For the text-containing cell, return its midpoint in [X, Y] coordinate format. 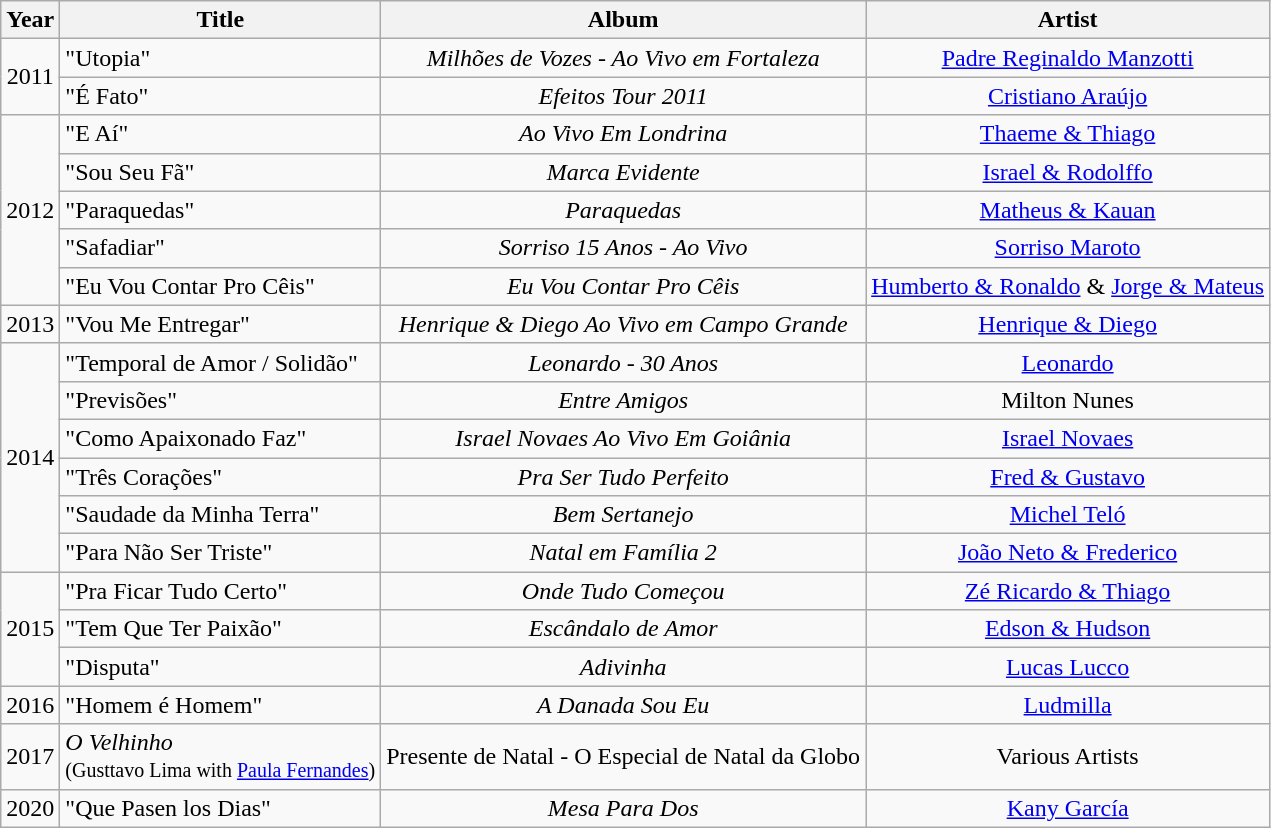
Pra Ser Tudo Perfeito [624, 477]
Eu Vou Contar Pro Cêis [624, 286]
"Homem é Homem" [220, 705]
"Tem Que Ter Paixão" [220, 629]
"Disputa" [220, 667]
Israel & Rodolffo [1068, 172]
Album [624, 20]
2013 [30, 324]
"Eu Vou Contar Pro Cêis" [220, 286]
Various Artists [1068, 756]
Marca Evidente [624, 172]
"Utopia" [220, 58]
"E Aí" [220, 134]
Artist [1068, 20]
A Danada Sou Eu [624, 705]
"Três Corações" [220, 477]
"Para Não Ser Triste" [220, 553]
O Velhinho (Gusttavo Lima with Paula Fernandes) [220, 756]
"Previsões" [220, 400]
Israel Novaes Ao Vivo Em Goiânia [624, 438]
"É Fato" [220, 96]
Lucas Lucco [1068, 667]
Milton Nunes [1068, 400]
Natal em Família 2 [624, 553]
João Neto & Frederico [1068, 553]
Milhões de Vozes - Ao Vivo em Fortaleza [624, 58]
2016 [30, 705]
"Como Apaixonado Faz" [220, 438]
2015 [30, 629]
Onde Tudo Começou [624, 591]
Sorriso 15 Anos - Ao Vivo [624, 248]
Ludmilla [1068, 705]
2017 [30, 756]
2011 [30, 77]
"Safadiar" [220, 248]
Padre Reginaldo Manzotti [1068, 58]
Leonardo - 30 Anos [624, 362]
"Que Pasen los Dias" [220, 808]
Leonardo [1068, 362]
2012 [30, 210]
Michel Teló [1068, 515]
Fred & Gustavo [1068, 477]
Paraquedas [624, 210]
Efeitos Tour 2011 [624, 96]
"Temporal de Amor / Solidão" [220, 362]
Entre Amigos [624, 400]
Kany García [1068, 808]
2020 [30, 808]
Humberto & Ronaldo & Jorge & Mateus [1068, 286]
Sorriso Maroto [1068, 248]
Year [30, 20]
2014 [30, 457]
Thaeme & Thiago [1068, 134]
Henrique & Diego [1068, 324]
"Vou Me Entregar" [220, 324]
"Saudade da Minha Terra" [220, 515]
Title [220, 20]
Cristiano Araújo [1068, 96]
Presente de Natal - O Especial de Natal da Globo [624, 756]
Zé Ricardo & Thiago [1068, 591]
Henrique & Diego Ao Vivo em Campo Grande [624, 324]
Bem Sertanejo [624, 515]
Matheus & Kauan [1068, 210]
Ao Vivo Em Londrina [624, 134]
Mesa Para Dos [624, 808]
Israel Novaes [1068, 438]
Adivinha [624, 667]
"Sou Seu Fã" [220, 172]
"Pra Ficar Tudo Certo" [220, 591]
"Paraquedas" [220, 210]
Edson & Hudson [1068, 629]
Escândalo de Amor [624, 629]
